From the cell containing the given text, extract its center point as [X, Y] coordinate. 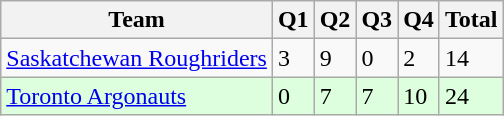
Total [471, 20]
Saskatchewan Roughriders [137, 58]
Q2 [335, 20]
Team [137, 20]
10 [419, 96]
3 [293, 58]
Q1 [293, 20]
24 [471, 96]
Toronto Argonauts [137, 96]
Q4 [419, 20]
9 [335, 58]
Q3 [377, 20]
14 [471, 58]
2 [419, 58]
